Search for the cell housing the specified text and yield its [X, Y] center coordinate. 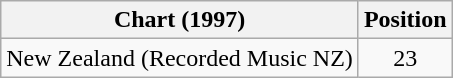
New Zealand (Recorded Music NZ) [180, 58]
23 [405, 58]
Position [405, 20]
Chart (1997) [180, 20]
